Capture the cell that displays the provided text and extract its (X, Y) central coordinate. 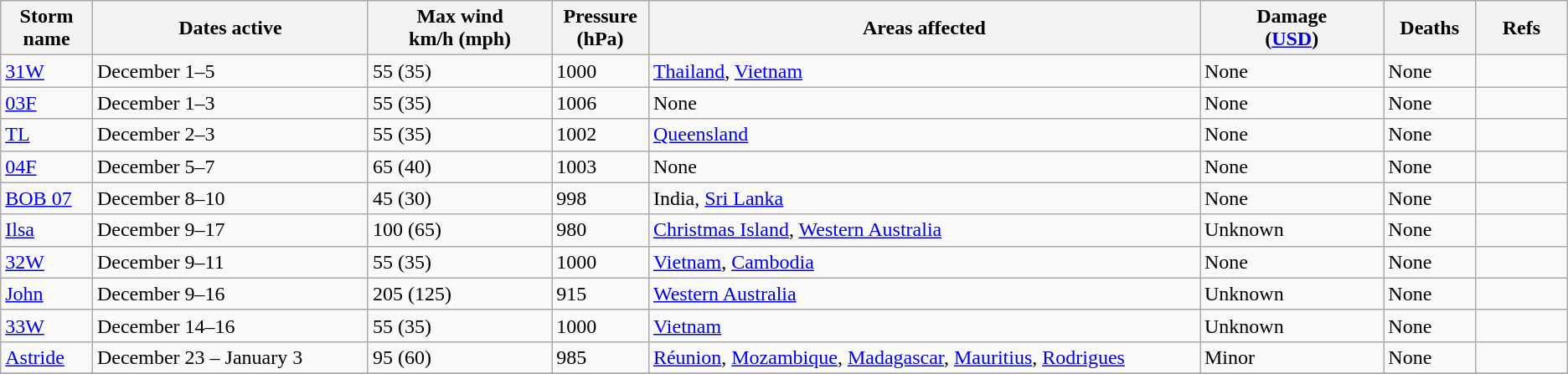
Minor (1292, 357)
45 (30) (459, 198)
December 8–10 (230, 198)
32W (47, 262)
1002 (601, 135)
Storm name (47, 28)
1003 (601, 167)
100 (65) (459, 230)
TL (47, 135)
Thailand, Vietnam (924, 71)
31W (47, 71)
Réunion, Mozambique, Madagascar, Mauritius, Rodrigues (924, 357)
998 (601, 198)
980 (601, 230)
Christmas Island, Western Australia (924, 230)
Dates active (230, 28)
1006 (601, 103)
BOB 07 (47, 198)
Pressure(hPa) (601, 28)
December 9–16 (230, 294)
Refs (1521, 28)
Vietnam (924, 325)
December 14–16 (230, 325)
India, Sri Lanka (924, 198)
33W (47, 325)
December 2–3 (230, 135)
985 (601, 357)
04F (47, 167)
95 (60) (459, 357)
Astride (47, 357)
December 9–17 (230, 230)
Queensland (924, 135)
205 (125) (459, 294)
Deaths (1430, 28)
John (47, 294)
Western Australia (924, 294)
December 5–7 (230, 167)
December 1–5 (230, 71)
Ilsa (47, 230)
December 23 – January 3 (230, 357)
Vietnam, Cambodia (924, 262)
03F (47, 103)
December 1–3 (230, 103)
Max windkm/h (mph) (459, 28)
Damage(USD) (1292, 28)
December 9–11 (230, 262)
65 (40) (459, 167)
Areas affected (924, 28)
915 (601, 294)
